Provide the [x, y] coordinate of the cell's center where the given text is located.  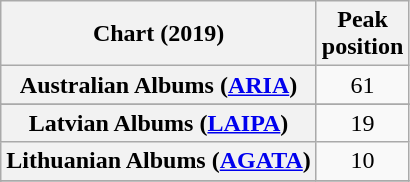
Lithuanian Albums (AGATA) [159, 161]
10 [362, 161]
Peakposition [362, 34]
Chart (2019) [159, 34]
61 [362, 85]
19 [362, 123]
Australian Albums (ARIA) [159, 85]
Latvian Albums (LAIPA) [159, 123]
